Extract the [x, y] coordinate from the center of the cell holding the provided text.  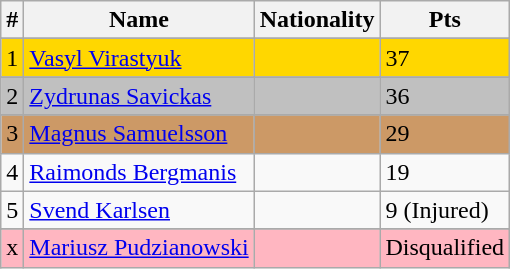
# [12, 20]
4 [12, 172]
Svend Karlsen [139, 210]
Nationality [317, 20]
36 [445, 96]
Pts [445, 20]
29 [445, 134]
Zydrunas Savickas [139, 96]
Name [139, 20]
19 [445, 172]
1 [12, 58]
2 [12, 96]
x [12, 248]
37 [445, 58]
3 [12, 134]
Mariusz Pudzianowski [139, 248]
Vasyl Virastyuk [139, 58]
Raimonds Bergmanis [139, 172]
Disqualified [445, 248]
Magnus Samuelsson [139, 134]
5 [12, 210]
9 (Injured) [445, 210]
